From the cell containing the given text, extract its center point as (x, y) coordinate. 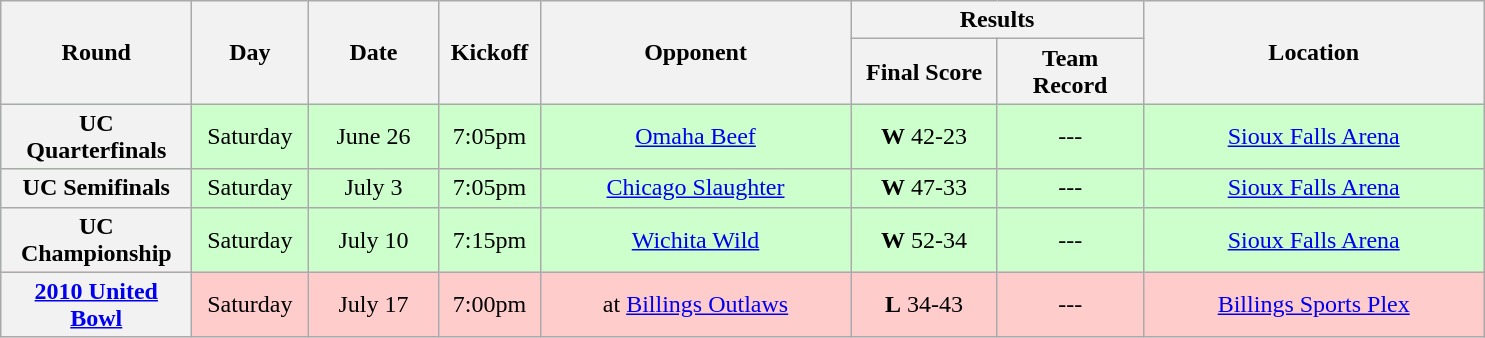
W 42-23 (924, 136)
June 26 (374, 136)
W 52-34 (924, 240)
July 17 (374, 304)
UC Quarterfinals (96, 136)
UC Championship (96, 240)
Omaha Beef (696, 136)
L 34-43 (924, 304)
at Billings Outlaws (696, 304)
Round (96, 52)
July 10 (374, 240)
July 3 (374, 188)
Kickoff (490, 52)
2010 United Bowl (96, 304)
7:15pm (490, 240)
Location (1314, 52)
7:00pm (490, 304)
Day (250, 52)
Team Record (1070, 72)
Chicago Slaughter (696, 188)
W 47-33 (924, 188)
Billings Sports Plex (1314, 304)
UC Semifinals (96, 188)
Final Score (924, 72)
Date (374, 52)
Results (997, 20)
Wichita Wild (696, 240)
Opponent (696, 52)
